Scan for the cell matching the given text and deliver its (X, Y) coordinate at center. 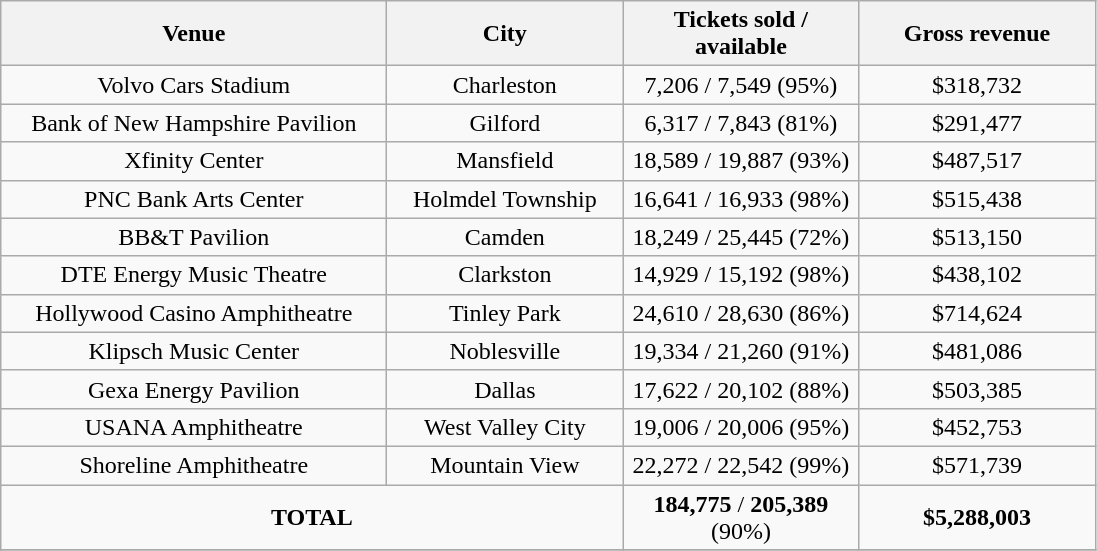
$291,477 (977, 123)
18,249 / 25,445 (72%) (741, 237)
Clarkston (505, 275)
Gilford (505, 123)
Shoreline Amphitheatre (194, 465)
$5,288,003 (977, 516)
22,272 / 22,542 (99%) (741, 465)
Venue (194, 34)
7,206 / 7,549 (95%) (741, 85)
24,610 / 28,630 (86%) (741, 313)
City (505, 34)
$714,624 (977, 313)
6,317 / 7,843 (81%) (741, 123)
Bank of New Hampshire Pavilion (194, 123)
$438,102 (977, 275)
$571,739 (977, 465)
$318,732 (977, 85)
$487,517 (977, 161)
Holmdel Township (505, 199)
Volvo Cars Stadium (194, 85)
TOTAL (312, 516)
PNC Bank Arts Center (194, 199)
Noblesville (505, 351)
Dallas (505, 389)
17,622 / 20,102 (88%) (741, 389)
Gexa Energy Pavilion (194, 389)
Tickets sold / available (741, 34)
Hollywood Casino Amphitheatre (194, 313)
Mansfield (505, 161)
16,641 / 16,933 (98%) (741, 199)
$515,438 (977, 199)
Mountain View (505, 465)
West Valley City (505, 427)
184,775 / 205,389 (90%) (741, 516)
USANA Amphitheatre (194, 427)
$503,385 (977, 389)
BB&T Pavilion (194, 237)
Klipsch Music Center (194, 351)
$481,086 (977, 351)
Camden (505, 237)
19,006 / 20,006 (95%) (741, 427)
Xfinity Center (194, 161)
Gross revenue (977, 34)
18,589 / 19,887 (93%) (741, 161)
19,334 / 21,260 (91%) (741, 351)
Charleston (505, 85)
$452,753 (977, 427)
$513,150 (977, 237)
14,929 / 15,192 (98%) (741, 275)
Tinley Park (505, 313)
DTE Energy Music Theatre (194, 275)
